Provide the [X, Y] coordinate of the cell's center where the given text is located.  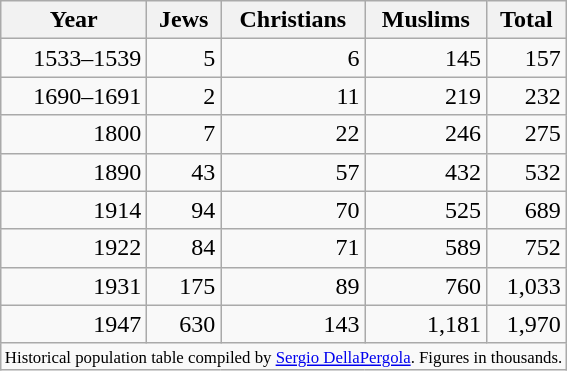
89 [293, 286]
525 [426, 210]
1914 [74, 210]
219 [426, 96]
1,970 [526, 324]
Total [526, 20]
43 [184, 172]
22 [293, 134]
7 [184, 134]
175 [184, 286]
Year [74, 20]
Jews [184, 20]
Christians [293, 20]
1690–1691 [74, 96]
Historical population table compiled by Sergio DellaPergola. Figures in thousands. [284, 356]
5 [184, 58]
71 [293, 248]
760 [426, 286]
1533–1539 [74, 58]
1890 [74, 172]
752 [526, 248]
57 [293, 172]
689 [526, 210]
532 [526, 172]
1,033 [526, 286]
11 [293, 96]
70 [293, 210]
1800 [74, 134]
143 [293, 324]
432 [426, 172]
94 [184, 210]
589 [426, 248]
Muslims [426, 20]
1931 [74, 286]
275 [526, 134]
6 [293, 58]
1922 [74, 248]
145 [426, 58]
157 [526, 58]
2 [184, 96]
1947 [74, 324]
246 [426, 134]
232 [526, 96]
630 [184, 324]
84 [184, 248]
1,181 [426, 324]
